Pinpoint the cell where the given text exists, returning its (X, Y) midpoint coordinate. 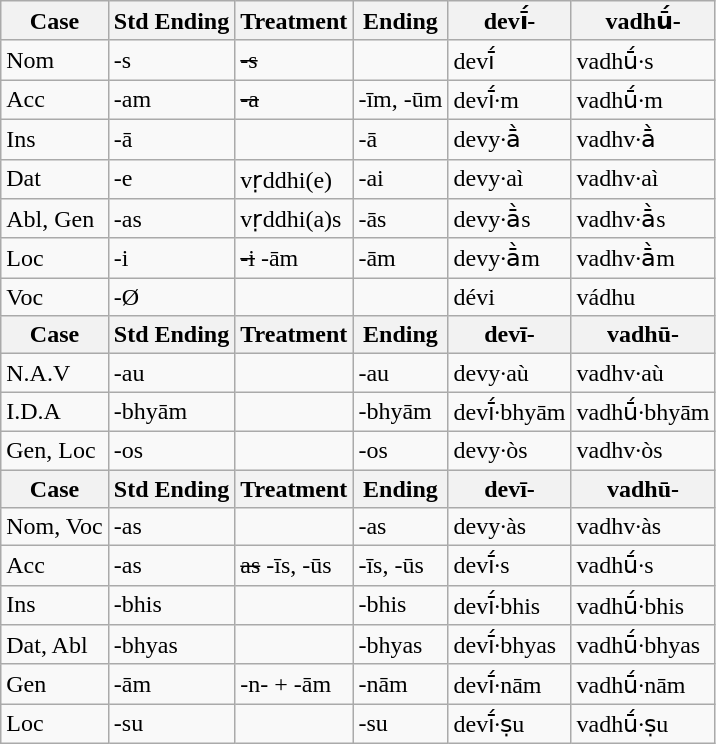
vadhv·às (643, 527)
vadhū́·bhis (643, 605)
vṛddhi(a)s (294, 219)
vadhū́·m (643, 100)
-e (171, 179)
vadhv·ā̀s (643, 219)
vadhv·aù (643, 373)
-nām (400, 684)
devī́·bhis (510, 605)
devī́·ṣu (510, 724)
devī́ (510, 60)
devī́·bhyām (510, 412)
as -īs, -ūs (294, 566)
Gen (55, 684)
-am (171, 100)
devī́- (510, 21)
I.D.A (55, 412)
vadhv·ā̀m (643, 258)
-Ø (171, 297)
devy·aù (510, 373)
vadhū́·ṣu (643, 724)
-n- + -ām (294, 684)
devy·aì (510, 179)
devy·ā̀s (510, 219)
vádhu (643, 297)
Nom (55, 60)
dévi (510, 297)
devī́·m (510, 100)
-ai (400, 179)
-i (171, 258)
Dat, Abl (55, 645)
Voc (55, 297)
Abl, Gen (55, 219)
devī́·bhyas (510, 645)
-a (294, 100)
-īs, -ūs (400, 566)
Gen, Loc (55, 450)
devī́·s (510, 566)
N.A.V (55, 373)
devī́·nām (510, 684)
devy·às (510, 527)
-ās (400, 219)
vadhū́·bhyas (643, 645)
vadhv·òs (643, 450)
devy·òs (510, 450)
vadhū́·bhyām (643, 412)
devy·ā̀ (510, 139)
vadhū́·nām (643, 684)
-īm, -ūm (400, 100)
vadhv·aì (643, 179)
Dat (55, 179)
vadhū́- (643, 21)
Nom, Voc (55, 527)
vṛddhi(e) (294, 179)
devy·ā̀m (510, 258)
-i -ām (294, 258)
vadhv·ā̀ (643, 139)
